From the cell containing the given text, extract its center point as (X, Y) coordinate. 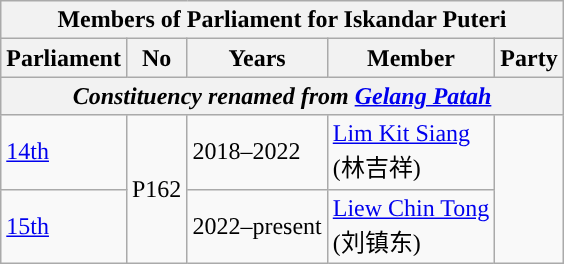
15th (64, 226)
Member (411, 58)
Years (257, 58)
P162 (156, 189)
2018–2022 (257, 152)
No (156, 58)
Constituency renamed from Gelang Patah (282, 96)
Party (529, 58)
Lim Kit Siang (林吉祥) (411, 152)
Members of Parliament for Iskandar Puteri (282, 20)
Parliament (64, 58)
14th (64, 152)
Liew Chin Tong (刘镇东) (411, 226)
2022–present (257, 226)
